Extract the [x, y] coordinate from the center of the cell holding the provided text.  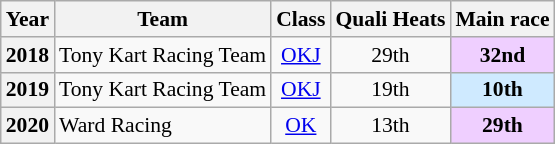
10th [502, 90]
2019 [28, 90]
Team [162, 19]
Year [28, 19]
19th [390, 90]
2020 [28, 126]
Ward Racing [162, 126]
OK [300, 126]
13th [390, 126]
Quali Heats [390, 19]
32nd [502, 55]
2018 [28, 55]
Class [300, 19]
Main race [502, 19]
